Determine the [x, y] coordinate at the center of the cell enclosing the given text.  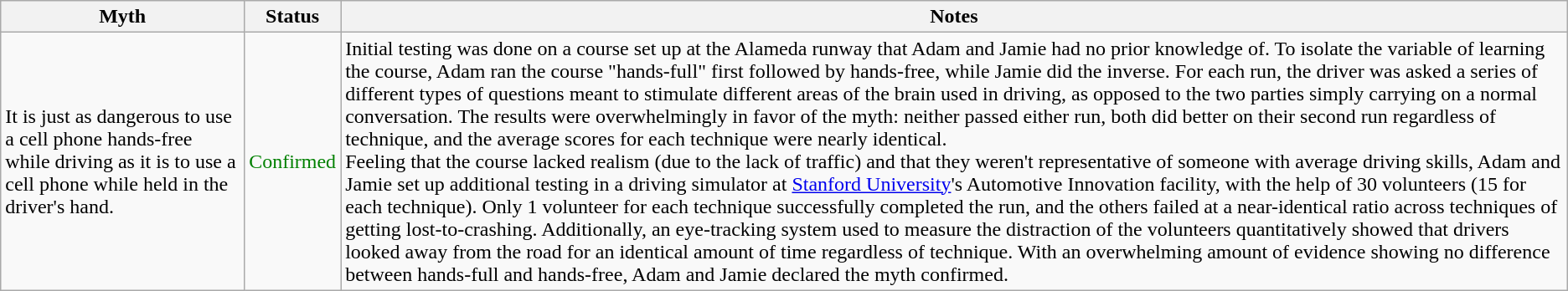
It is just as dangerous to use a cell phone hands-free while driving as it is to use a cell phone while held in the driver's hand. [122, 161]
Confirmed [293, 161]
Status [293, 17]
Notes [955, 17]
Myth [122, 17]
